Search for the cell housing the specified text and yield its [X, Y] center coordinate. 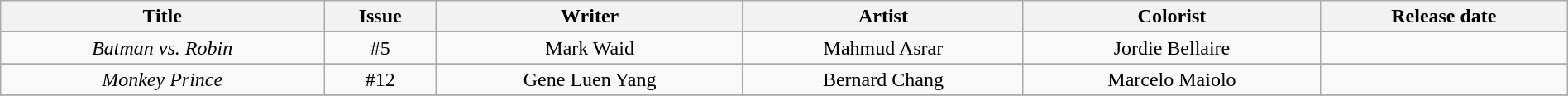
Release date [1444, 17]
#12 [380, 79]
Mahmud Asrar [883, 48]
Title [162, 17]
Monkey Prince [162, 79]
Batman vs. Robin [162, 48]
Colorist [1171, 17]
#5 [380, 48]
Mark Waid [590, 48]
Marcelo Maiolo [1171, 79]
Issue [380, 17]
Writer [590, 17]
Bernard Chang [883, 79]
Artist [883, 17]
Jordie Bellaire [1171, 48]
Gene Luen Yang [590, 79]
